Extract the [X, Y] coordinate from the center of the cell holding the provided text.  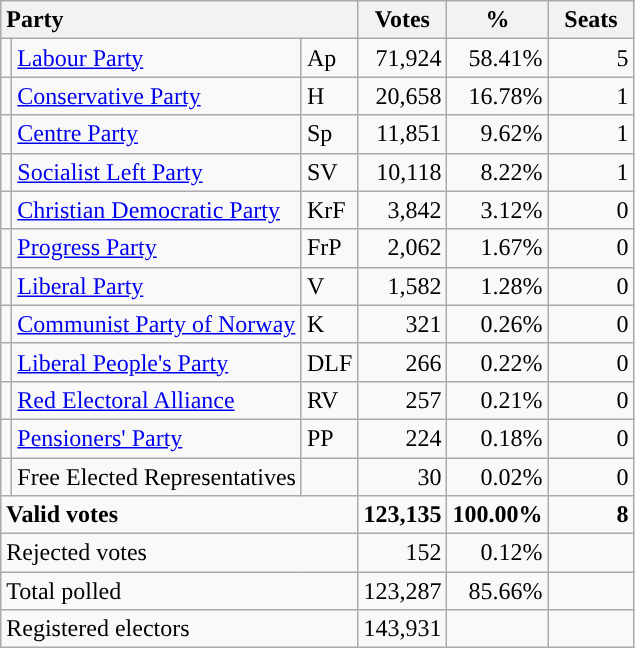
0.18% [498, 438]
0.21% [498, 400]
2,062 [402, 248]
H [329, 96]
123,287 [402, 591]
257 [402, 400]
321 [402, 324]
71,924 [402, 58]
11,851 [402, 134]
5 [591, 58]
266 [402, 362]
Free Elected Representatives [157, 477]
Seats [591, 20]
Total polled [180, 591]
9.62% [498, 134]
3,842 [402, 210]
224 [402, 438]
K [329, 324]
V [329, 286]
143,931 [402, 629]
3.12% [498, 210]
Centre Party [157, 134]
Progress Party [157, 248]
152 [402, 553]
123,135 [402, 515]
% [498, 20]
Registered electors [180, 629]
SV [329, 172]
Valid votes [180, 515]
DLF [329, 362]
Communist Party of Norway [157, 324]
PP [329, 438]
0.26% [498, 324]
0.02% [498, 477]
0.22% [498, 362]
1.67% [498, 248]
Red Electoral Alliance [157, 400]
30 [402, 477]
100.00% [498, 515]
Liberal Party [157, 286]
Liberal People's Party [157, 362]
Socialist Left Party [157, 172]
1,582 [402, 286]
Sp [329, 134]
Party [180, 20]
Ap [329, 58]
Rejected votes [180, 553]
Votes [402, 20]
16.78% [498, 96]
0.12% [498, 553]
Labour Party [157, 58]
85.66% [498, 591]
Conservative Party [157, 96]
Pensioners' Party [157, 438]
58.41% [498, 58]
RV [329, 400]
KrF [329, 210]
10,118 [402, 172]
20,658 [402, 96]
8.22% [498, 172]
8 [591, 515]
1.28% [498, 286]
Christian Democratic Party [157, 210]
FrP [329, 248]
